Scan for the cell matching the given text and deliver its [X, Y] coordinate at center. 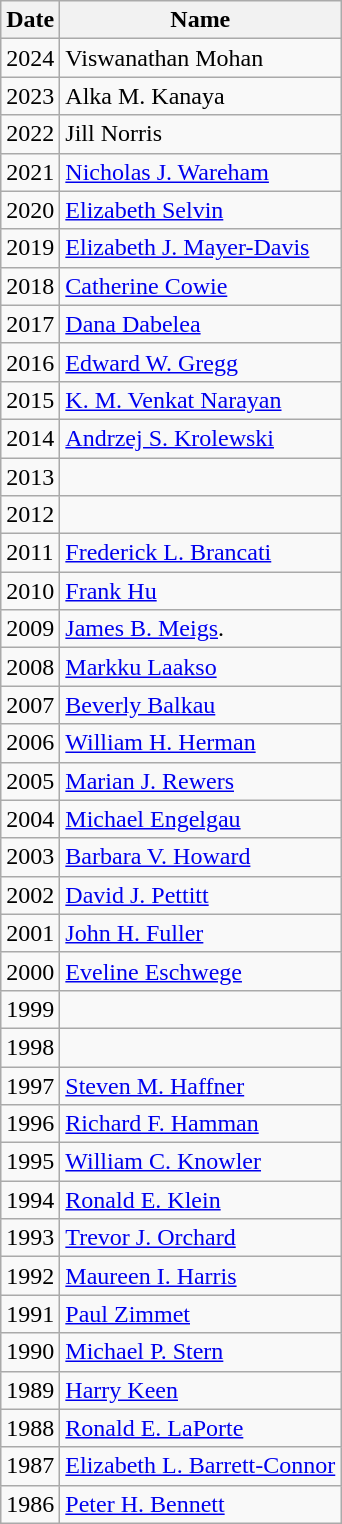
Ronald E. LaPorte [200, 1428]
Edward W. Gregg [200, 362]
Steven M. Haffner [200, 1085]
1994 [30, 1200]
Viswanathan Mohan [200, 58]
Marian J. Rewers [200, 781]
1997 [30, 1085]
1990 [30, 1352]
2003 [30, 857]
Michael Engelgau [200, 819]
2016 [30, 362]
Peter H. Bennett [200, 1504]
2004 [30, 819]
2007 [30, 705]
2012 [30, 515]
Eveline Eschwege [200, 971]
Maureen I. Harris [200, 1276]
2023 [30, 96]
1993 [30, 1238]
2006 [30, 743]
Catherine Cowie [200, 286]
1998 [30, 1047]
1995 [30, 1162]
1999 [30, 1009]
2002 [30, 895]
2015 [30, 400]
Paul Zimmet [200, 1314]
Elizabeth Selvin [200, 210]
2011 [30, 553]
1986 [30, 1504]
Jill Norris [200, 134]
William H. Herman [200, 743]
Name [200, 20]
1987 [30, 1466]
2000 [30, 971]
2005 [30, 781]
Beverly Balkau [200, 705]
Markku Laakso [200, 667]
Richard F. Hamman [200, 1124]
2013 [30, 477]
1991 [30, 1314]
Barbara V. Howard [200, 857]
2001 [30, 933]
Elizabeth L. Barrett-Connor [200, 1466]
K. M. Venkat Narayan [200, 400]
Elizabeth J. Mayer-Davis [200, 248]
Alka M. Kanaya [200, 96]
2010 [30, 591]
2021 [30, 172]
2019 [30, 248]
Nicholas J. Wareham [200, 172]
2018 [30, 286]
Dana Dabelea [200, 324]
Ronald E. Klein [200, 1200]
William C. Knowler [200, 1162]
Michael P. Stern [200, 1352]
1989 [30, 1390]
1988 [30, 1428]
Date [30, 20]
2024 [30, 58]
2014 [30, 438]
2017 [30, 324]
Andrzej S. Krolewski [200, 438]
Frank Hu [200, 591]
2020 [30, 210]
Trevor J. Orchard [200, 1238]
David J. Pettitt [200, 895]
2009 [30, 629]
1992 [30, 1276]
James B. Meigs. [200, 629]
1996 [30, 1124]
Harry Keen [200, 1390]
2022 [30, 134]
2008 [30, 667]
John H. Fuller [200, 933]
Frederick L. Brancati [200, 553]
